Scan for the cell matching the given text and deliver its (X, Y) coordinate at center. 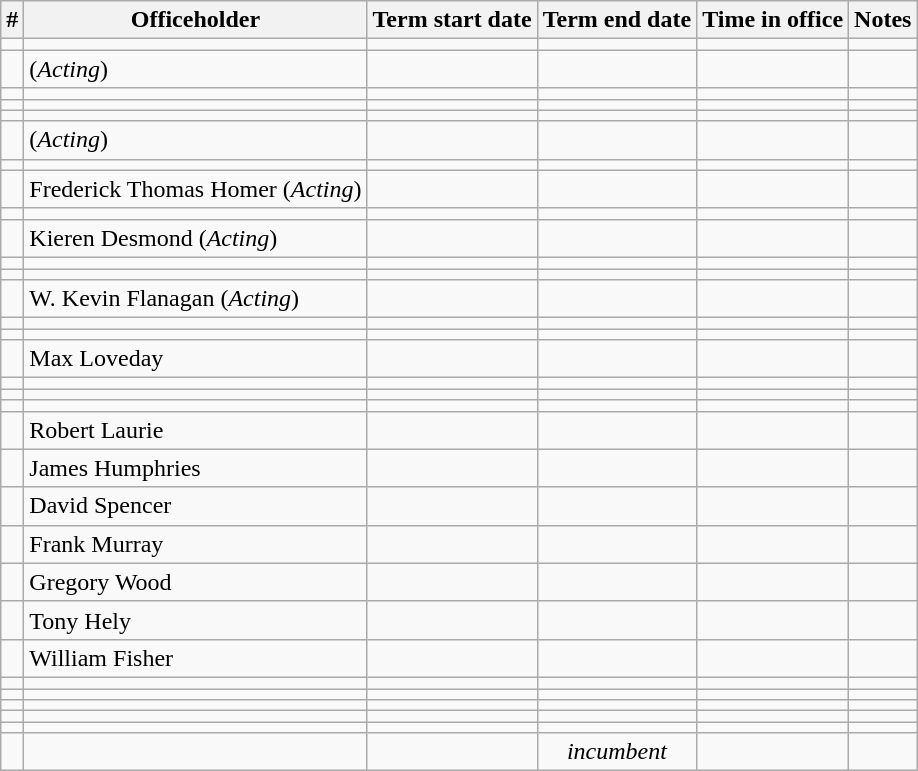
Tony Hely (196, 620)
Kieren Desmond (Acting) (196, 238)
Term start date (452, 20)
Robert Laurie (196, 430)
Officeholder (196, 20)
W. Kevin Flanagan (Acting) (196, 299)
Frederick Thomas Homer (Acting) (196, 189)
# (12, 20)
Notes (883, 20)
William Fisher (196, 658)
Frank Murray (196, 544)
Time in office (773, 20)
Gregory Wood (196, 582)
incumbent (617, 752)
Max Loveday (196, 359)
Term end date (617, 20)
David Spencer (196, 506)
James Humphries (196, 468)
